Extract the (x, y) coordinate from the center of the cell holding the provided text.  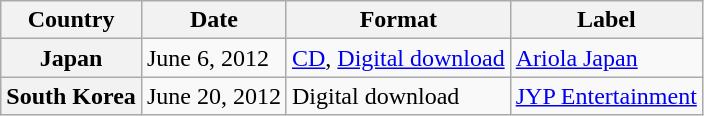
June 20, 2012 (214, 96)
Format (398, 20)
JYP Entertainment (606, 96)
Date (214, 20)
CD, Digital download (398, 58)
Country (72, 20)
Digital download (398, 96)
Japan (72, 58)
Ariola Japan (606, 58)
June 6, 2012 (214, 58)
Label (606, 20)
South Korea (72, 96)
